Extract the [X, Y] coordinate from the center of the cell holding the provided text.  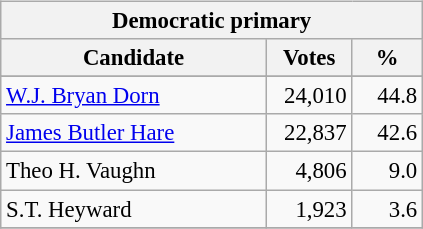
44.8 [388, 96]
Theo H. Vaughn [134, 171]
24,010 [309, 96]
Democratic primary [212, 21]
22,837 [309, 133]
4,806 [309, 171]
3.6 [388, 209]
42.6 [388, 133]
% [388, 58]
W.J. Bryan Dorn [134, 96]
Candidate [134, 58]
Votes [309, 58]
9.0 [388, 171]
S.T. Heyward [134, 209]
James Butler Hare [134, 133]
1,923 [309, 209]
